Return (x, y) of the center of cell containing provided text 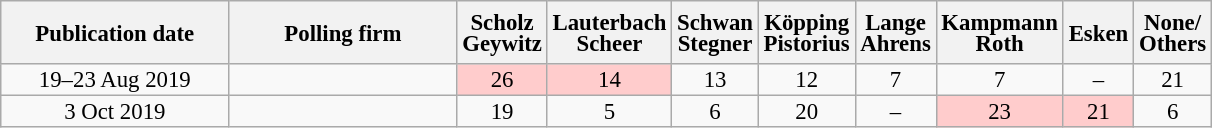
KöppingPistorius (806, 32)
KampmannRoth (1000, 32)
Publication date (115, 32)
19 (502, 112)
14 (609, 80)
LauterbachScheer (609, 32)
Polling firm (343, 32)
5 (609, 112)
Esken (1098, 32)
13 (716, 80)
LangeAhrens (896, 32)
23 (1000, 112)
SchwanStegner (716, 32)
None/Others (1173, 32)
3 Oct 2019 (115, 112)
ScholzGeywitz (502, 32)
12 (806, 80)
26 (502, 80)
19–23 Aug 2019 (115, 80)
20 (806, 112)
